Detect which cell encompasses the target text, then output its [x, y] center coordinate. 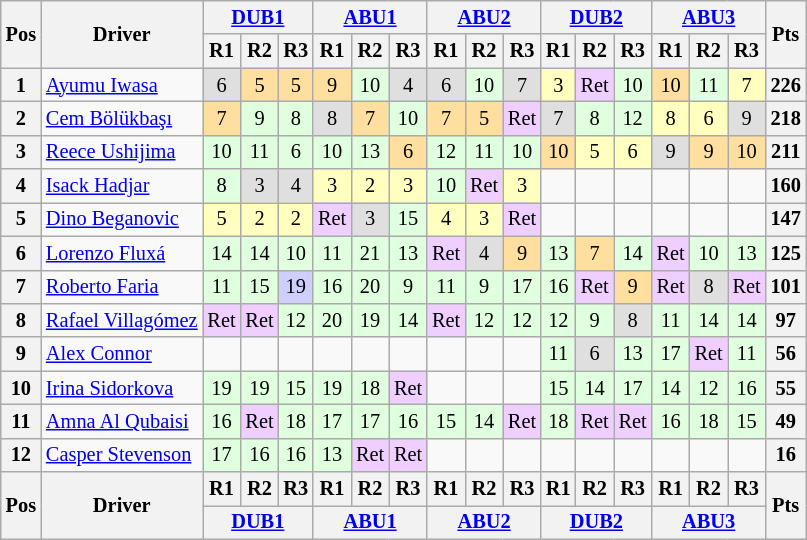
Cem Bölükbaşı [122, 118]
125 [786, 253]
56 [786, 354]
Casper Stevenson [122, 455]
Reece Ushijima [122, 152]
211 [786, 152]
49 [786, 421]
226 [786, 85]
218 [786, 118]
147 [786, 219]
Lorenzo Fluxá [122, 253]
Ayumu Iwasa [122, 85]
Roberto Faria [122, 287]
21 [370, 253]
Amna Al Qubaisi [122, 421]
101 [786, 287]
1 [21, 85]
Dino Beganovic [122, 219]
55 [786, 388]
160 [786, 186]
Irina Sidorkova [122, 388]
Alex Connor [122, 354]
Isack Hadjar [122, 186]
Rafael Villagómez [122, 320]
97 [786, 320]
